Return (X, Y) of the center of cell containing provided text 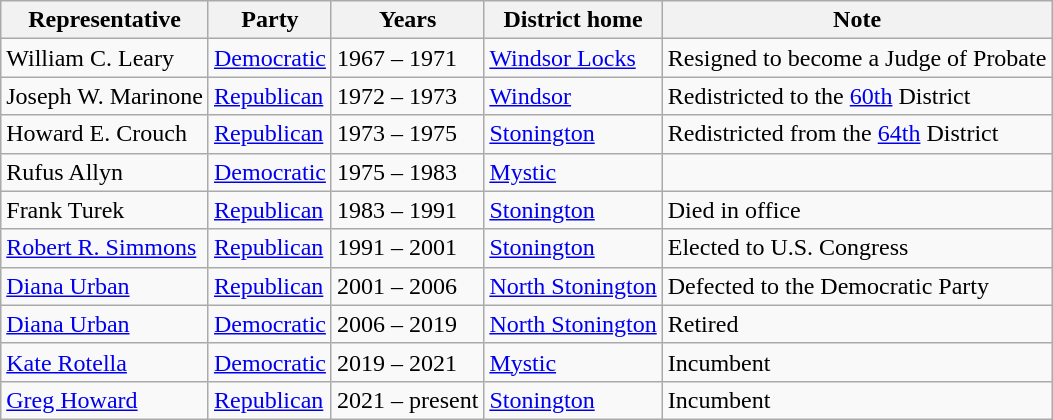
Representative (105, 20)
Died in office (857, 210)
Rufus Allyn (105, 172)
Redistricted to the 60th District (857, 96)
Frank Turek (105, 210)
2006 – 2019 (407, 324)
1983 – 1991 (407, 210)
1991 – 2001 (407, 248)
2021 – present (407, 400)
1973 – 1975 (407, 134)
Greg Howard (105, 400)
1975 – 1983 (407, 172)
Howard E. Crouch (105, 134)
Note (857, 20)
Robert R. Simmons (105, 248)
Years (407, 20)
1972 – 1973 (407, 96)
Windsor Locks (573, 58)
Redistricted from the 64th District (857, 134)
Defected to the Democratic Party (857, 286)
2019 – 2021 (407, 362)
Resigned to become a Judge of Probate (857, 58)
1967 – 1971 (407, 58)
2001 – 2006 (407, 286)
Joseph W. Marinone (105, 96)
Retired (857, 324)
William C. Leary (105, 58)
District home (573, 20)
Windsor (573, 96)
Kate Rotella (105, 362)
Party (270, 20)
Elected to U.S. Congress (857, 248)
